Provide the [x, y] coordinate of the cell's center where the given text is located.  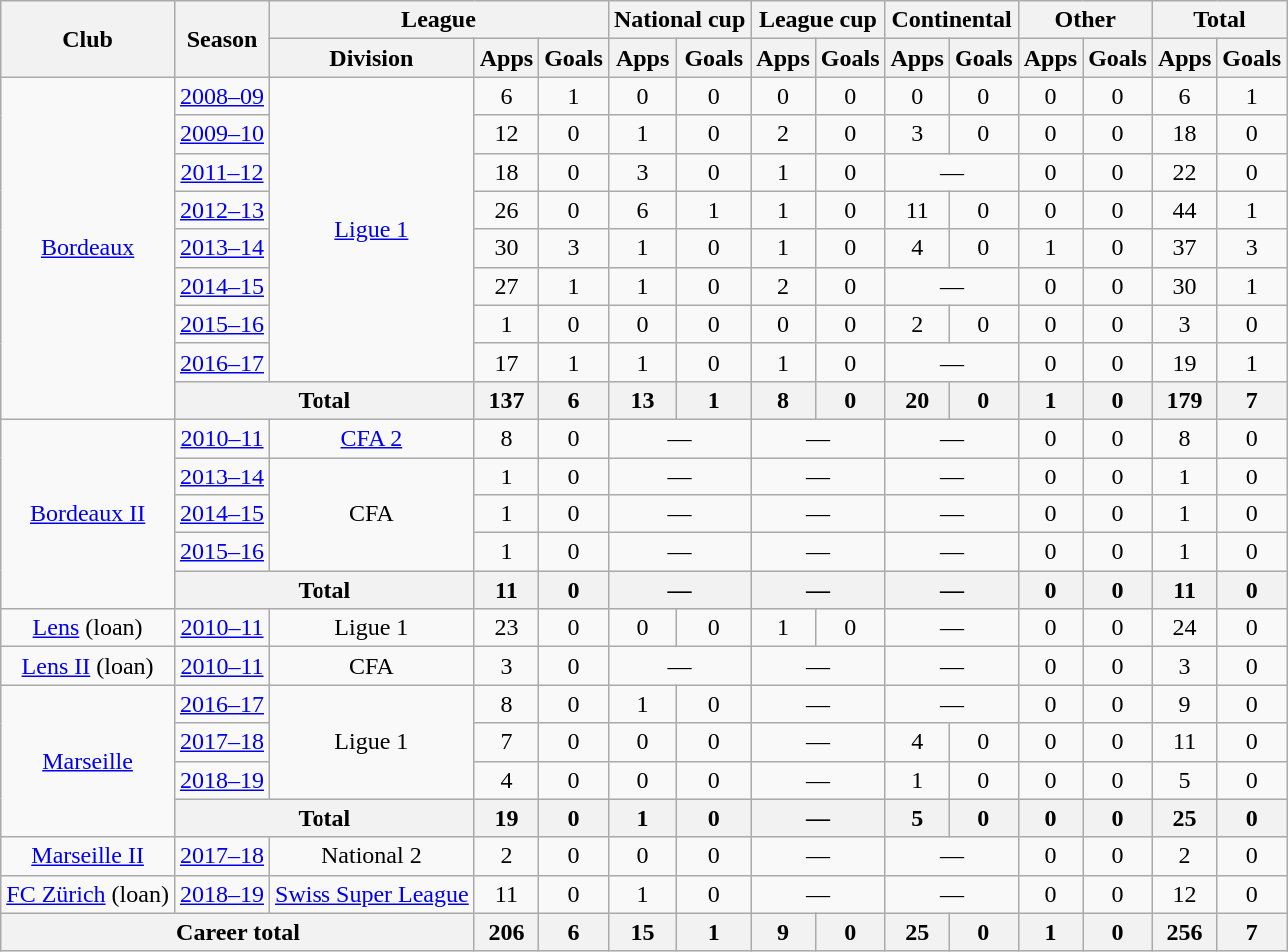
FC Zürich (loan) [88, 894]
Swiss Super League [372, 894]
256 [1184, 932]
2009–10 [222, 134]
137 [506, 400]
179 [1184, 400]
206 [506, 932]
League [439, 20]
44 [1184, 210]
2011–12 [222, 172]
Bordeaux II [88, 513]
37 [1184, 248]
Lens II (loan) [88, 666]
20 [917, 400]
22 [1184, 172]
26 [506, 210]
2008–09 [222, 96]
17 [506, 362]
Career total [238, 932]
League cup [818, 20]
23 [506, 628]
Other [1085, 20]
15 [642, 932]
2012–13 [222, 210]
24 [1184, 628]
Season [222, 39]
Lens (loan) [88, 628]
CFA 2 [372, 438]
National 2 [372, 856]
Division [372, 58]
Club [88, 39]
Bordeaux [88, 248]
Marseille II [88, 856]
13 [642, 400]
27 [506, 286]
Marseille [88, 761]
National cup [679, 20]
Continental [952, 20]
